Determine the [X, Y] coordinate at the center of the cell enclosing the given text.  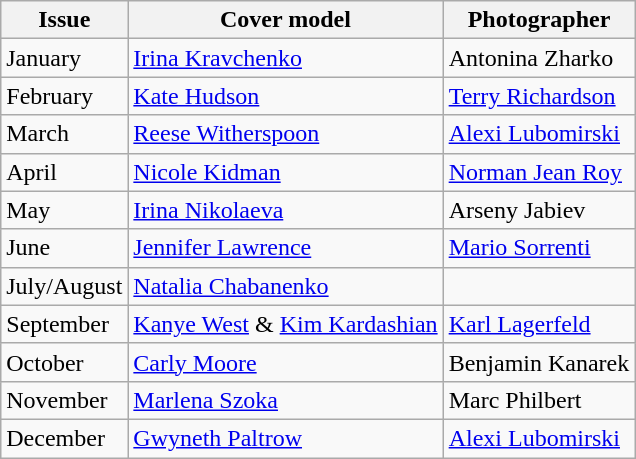
Marlena Szoka [286, 400]
Antonina Zharko [539, 58]
Irina Kravchenko [286, 58]
Norman Jean Roy [539, 172]
March [64, 134]
Photographer [539, 20]
Carly Moore [286, 362]
Mario Sorrenti [539, 248]
October [64, 362]
May [64, 210]
Issue [64, 20]
Reese Witherspoon [286, 134]
Arseny Jabiev [539, 210]
June [64, 248]
February [64, 96]
Marc Philbert [539, 400]
September [64, 324]
December [64, 438]
July/August [64, 286]
Karl Lagerfeld [539, 324]
Benjamin Kanarek [539, 362]
April [64, 172]
Kanye West & Kim Kardashian [286, 324]
Irina Nikolaeva [286, 210]
January [64, 58]
Natalia Chabanenko [286, 286]
Cover model [286, 20]
November [64, 400]
Nicole Kidman [286, 172]
Gwyneth Paltrow [286, 438]
Terry Richardson [539, 96]
Kate Hudson [286, 96]
Jennifer Lawrence [286, 248]
